Return the (x, y) coordinate for the center point of the cell that contains the specified text.  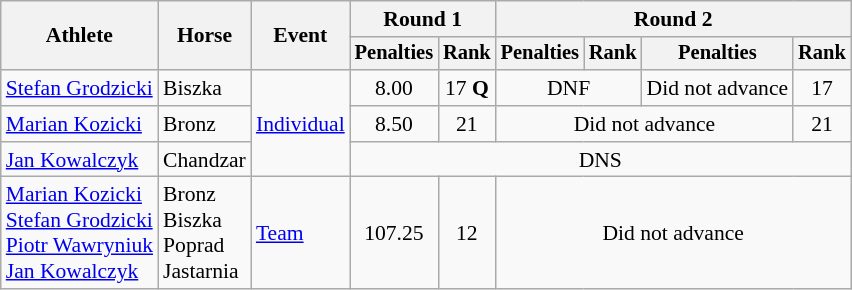
Jan Kowalczyk (80, 160)
17 (822, 88)
Athlete (80, 36)
Team (300, 233)
8.00 (394, 88)
DNF (569, 88)
Horse (204, 36)
Marian Kozicki (80, 124)
Round 1 (423, 19)
Event (300, 36)
12 (467, 233)
Biszka (204, 88)
17 Q (467, 88)
107.25 (394, 233)
Chandzar (204, 160)
Round 2 (674, 19)
Bronz (204, 124)
Individual (300, 124)
8.50 (394, 124)
DNS (600, 160)
Marian KozickiStefan GrodzickiPiotr WawryniukJan Kowalczyk (80, 233)
BronzBiszkaPopradJastarnia (204, 233)
Stefan Grodzicki (80, 88)
